Identify which cell holds the provided text, then report its [X, Y] central coordinate. 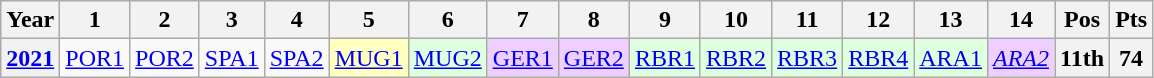
RBR4 [878, 58]
POR1 [95, 58]
POR2 [165, 58]
12 [878, 20]
7 [522, 20]
ARA2 [1020, 58]
SPA1 [232, 58]
MUG2 [448, 58]
RBR3 [808, 58]
4 [296, 20]
Pos [1082, 20]
GER2 [594, 58]
MUG1 [368, 58]
SPA2 [296, 58]
14 [1020, 20]
2021 [30, 58]
Pts [1132, 20]
3 [232, 20]
2 [165, 20]
RBR2 [736, 58]
GER1 [522, 58]
Year [30, 20]
ARA1 [951, 58]
11 [808, 20]
74 [1132, 58]
11th [1082, 58]
9 [664, 20]
10 [736, 20]
8 [594, 20]
6 [448, 20]
1 [95, 20]
5 [368, 20]
RBR1 [664, 58]
13 [951, 20]
